Search for the cell housing the specified text and yield its (x, y) center coordinate. 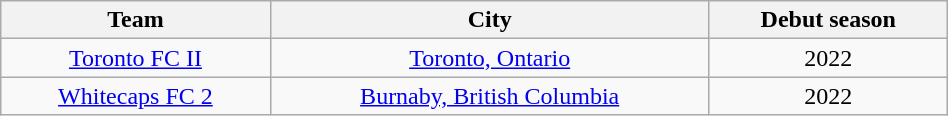
Debut season (828, 20)
Toronto FC II (136, 58)
Whitecaps FC 2 (136, 96)
Team (136, 20)
Toronto, Ontario (490, 58)
City (490, 20)
Burnaby, British Columbia (490, 96)
